Capture the cell that displays the provided text and extract its [x, y] central coordinate. 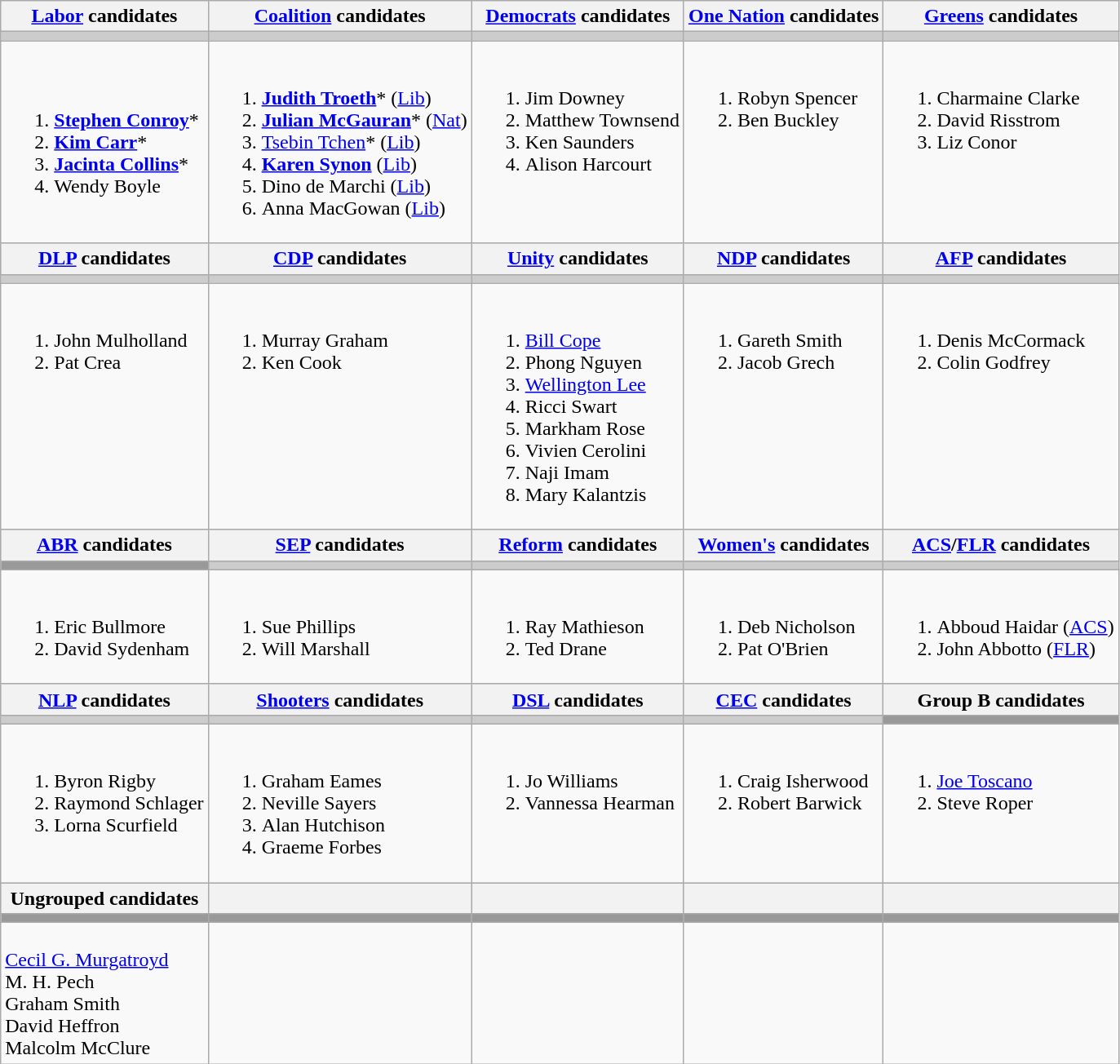
NLP candidates [104, 699]
Coalition candidates [339, 16]
Robyn SpencerBen Buckley [783, 142]
Deb NicholsonPat O'Brien [783, 627]
Joe ToscanoSteve Roper [1001, 803]
Byron RigbyRaymond SchlagerLorna Scurfield [104, 803]
Charmaine ClarkeDavid RisstromLiz Conor [1001, 142]
Eric BullmoreDavid Sydenham [104, 627]
John MulhollandPat Crea [104, 406]
Murray GrahamKen Cook [339, 406]
ACS/FLR candidates [1001, 545]
Shooters candidates [339, 699]
Unity candidates [578, 259]
Ray MathiesonTed Drane [578, 627]
Bill CopePhong NguyenWellington LeeRicci SwartMarkham RoseVivien CeroliniNaji ImamMary Kalantzis [578, 406]
Gareth SmithJacob Grech [783, 406]
Sue PhillipsWill Marshall [339, 627]
CEC candidates [783, 699]
Democrats candidates [578, 16]
DLP candidates [104, 259]
CDP candidates [339, 259]
Stephen Conroy*Kim Carr*Jacinta Collins*Wendy Boyle [104, 142]
Abboud Haidar (ACS)John Abbotto (FLR) [1001, 627]
Labor candidates [104, 16]
AFP candidates [1001, 259]
Jo WilliamsVannessa Hearman [578, 803]
NDP candidates [783, 259]
Judith Troeth* (Lib)Julian McGauran* (Nat)Tsebin Tchen* (Lib)Karen Synon (Lib)Dino de Marchi (Lib)Anna MacGowan (Lib) [339, 142]
Group B candidates [1001, 699]
SEP candidates [339, 545]
Craig IsherwoodRobert Barwick [783, 803]
ABR candidates [104, 545]
Jim DowneyMatthew TownsendKen SaundersAlison Harcourt [578, 142]
Graham EamesNeville SayersAlan HutchisonGraeme Forbes [339, 803]
Women's candidates [783, 545]
DSL candidates [578, 699]
Denis McCormackColin Godfrey [1001, 406]
Cecil G. Murgatroyd M. H. Pech Graham Smith David Heffron Malcolm McClure [104, 994]
Greens candidates [1001, 16]
Ungrouped candidates [104, 898]
One Nation candidates [783, 16]
Reform candidates [578, 545]
